Detect which cell encompasses the target text, then output its [x, y] center coordinate. 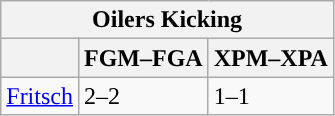
Fritsch [40, 96]
2–2 [143, 96]
FGM–FGA [143, 58]
XPM–XPA [270, 58]
1–1 [270, 96]
Oilers Kicking [168, 20]
